Determine the (X, Y) coordinate at the center of the cell enclosing the given text.  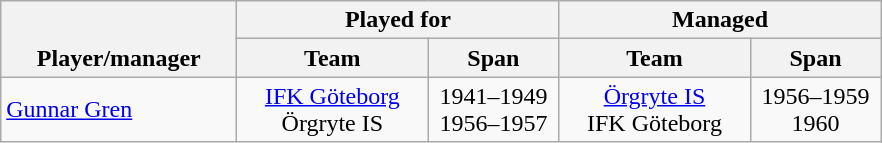
Gunnar Gren (119, 110)
1941–19491956–1957 (494, 110)
IFK GöteborgÖrgryte IS (332, 110)
Managed (720, 20)
Player/manager (119, 39)
Örgryte ISIFK Göteborg (654, 110)
Played for (398, 20)
1956–19591960 (816, 110)
